Extract the [x, y] coordinate from the center of the cell holding the provided text.  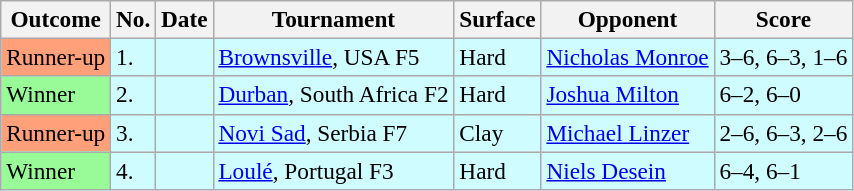
6–2, 6–0 [784, 95]
Surface [498, 19]
Tournament [334, 19]
4. [134, 170]
Joshua Milton [628, 95]
Clay [498, 133]
Opponent [628, 19]
Date [184, 19]
3. [134, 133]
Nicholas Monroe [628, 57]
1. [134, 57]
Score [784, 19]
6–4, 6–1 [784, 170]
No. [134, 19]
Michael Linzer [628, 133]
2–6, 6–3, 2–6 [784, 133]
Brownsville, USA F5 [334, 57]
2. [134, 95]
Outcome [56, 19]
Durban, South Africa F2 [334, 95]
Niels Desein [628, 170]
Loulé, Portugal F3 [334, 170]
Novi Sad, Serbia F7 [334, 133]
3–6, 6–3, 1–6 [784, 57]
